Detect which cell encompasses the target text, then output its (x, y) center coordinate. 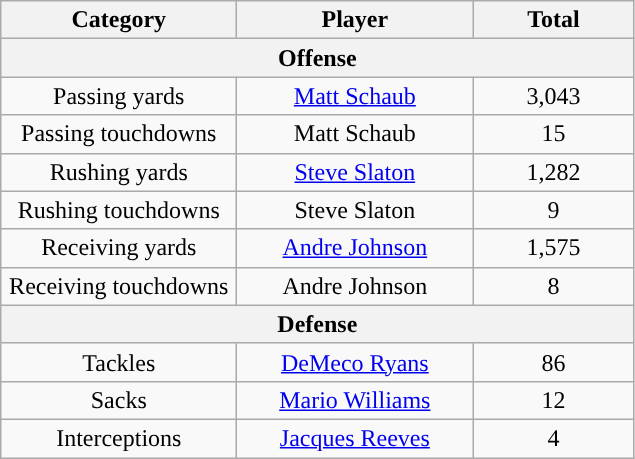
12 (554, 400)
Passing yards (119, 96)
Interceptions (119, 438)
Rushing touchdowns (119, 210)
DeMeco Ryans (355, 362)
8 (554, 286)
9 (554, 210)
Player (355, 20)
15 (554, 134)
Receiving touchdowns (119, 286)
4 (554, 438)
Category (119, 20)
Offense (318, 58)
1,575 (554, 248)
Tackles (119, 362)
Total (554, 20)
86 (554, 362)
Jacques Reeves (355, 438)
Passing touchdowns (119, 134)
Defense (318, 324)
Sacks (119, 400)
3,043 (554, 96)
1,282 (554, 172)
Mario Williams (355, 400)
Rushing yards (119, 172)
Receiving yards (119, 248)
